From the cell containing the given text, extract its center point as (x, y) coordinate. 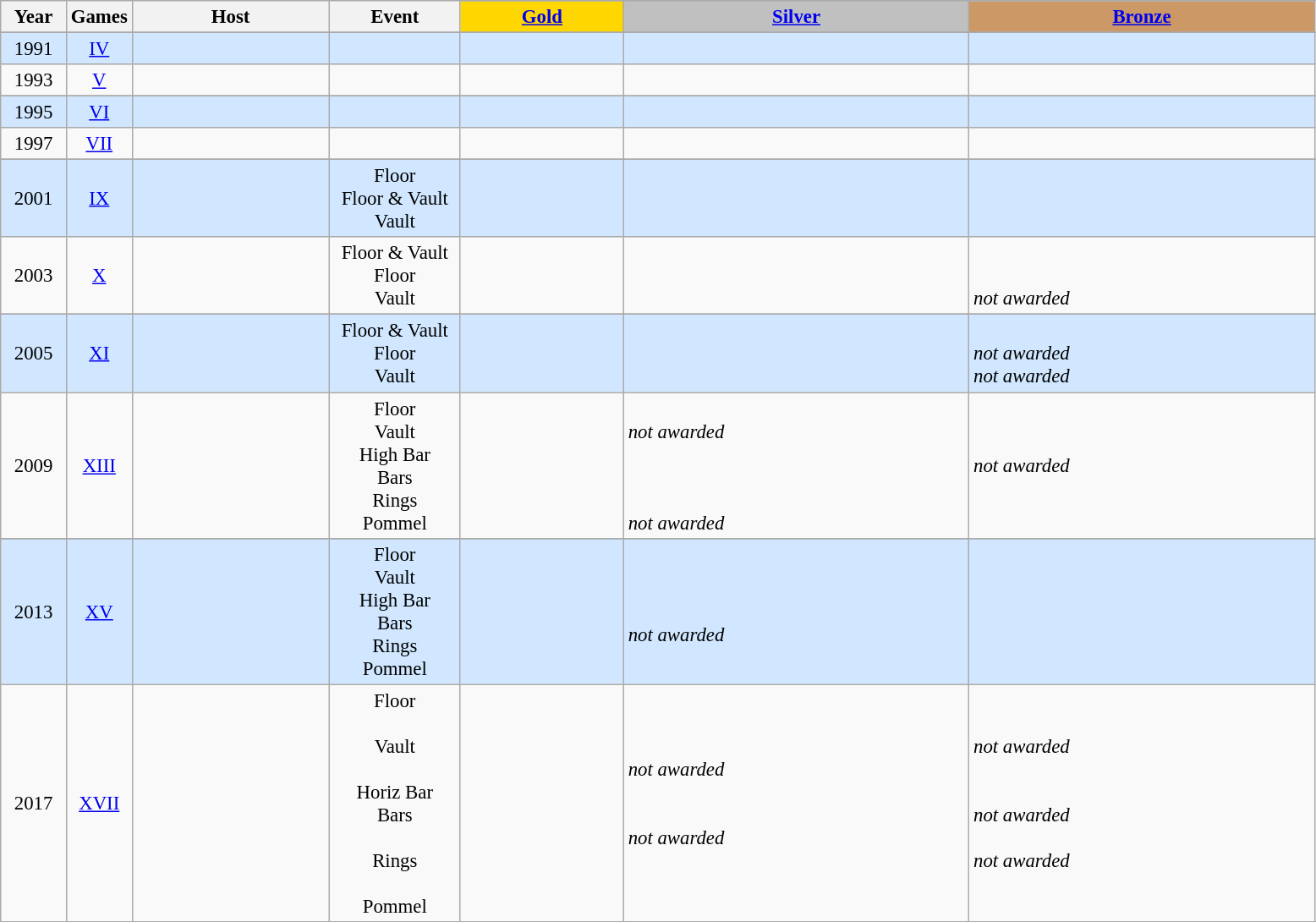
1993 (34, 80)
VII (99, 144)
2001 (34, 199)
XVII (99, 804)
Host (230, 17)
1991 (34, 49)
Gold (541, 17)
V (99, 80)
Floor Vault Horiz Bar Bars Rings Pommel (394, 804)
XI (99, 354)
2009 (34, 465)
Floor Floor & Vault Vault (394, 199)
2013 (34, 611)
X (99, 276)
2005 (34, 354)
XV (99, 611)
not awarded not awarded not awarded (1142, 804)
Silver (796, 17)
Year (34, 17)
IV (99, 49)
Games (99, 17)
XIII (99, 465)
2003 (34, 276)
1997 (34, 144)
Bronze (1142, 17)
IX (99, 199)
Event (394, 17)
1995 (34, 113)
VI (99, 113)
2017 (34, 804)
